From the cell containing the given text, extract its center point as [X, Y] coordinate. 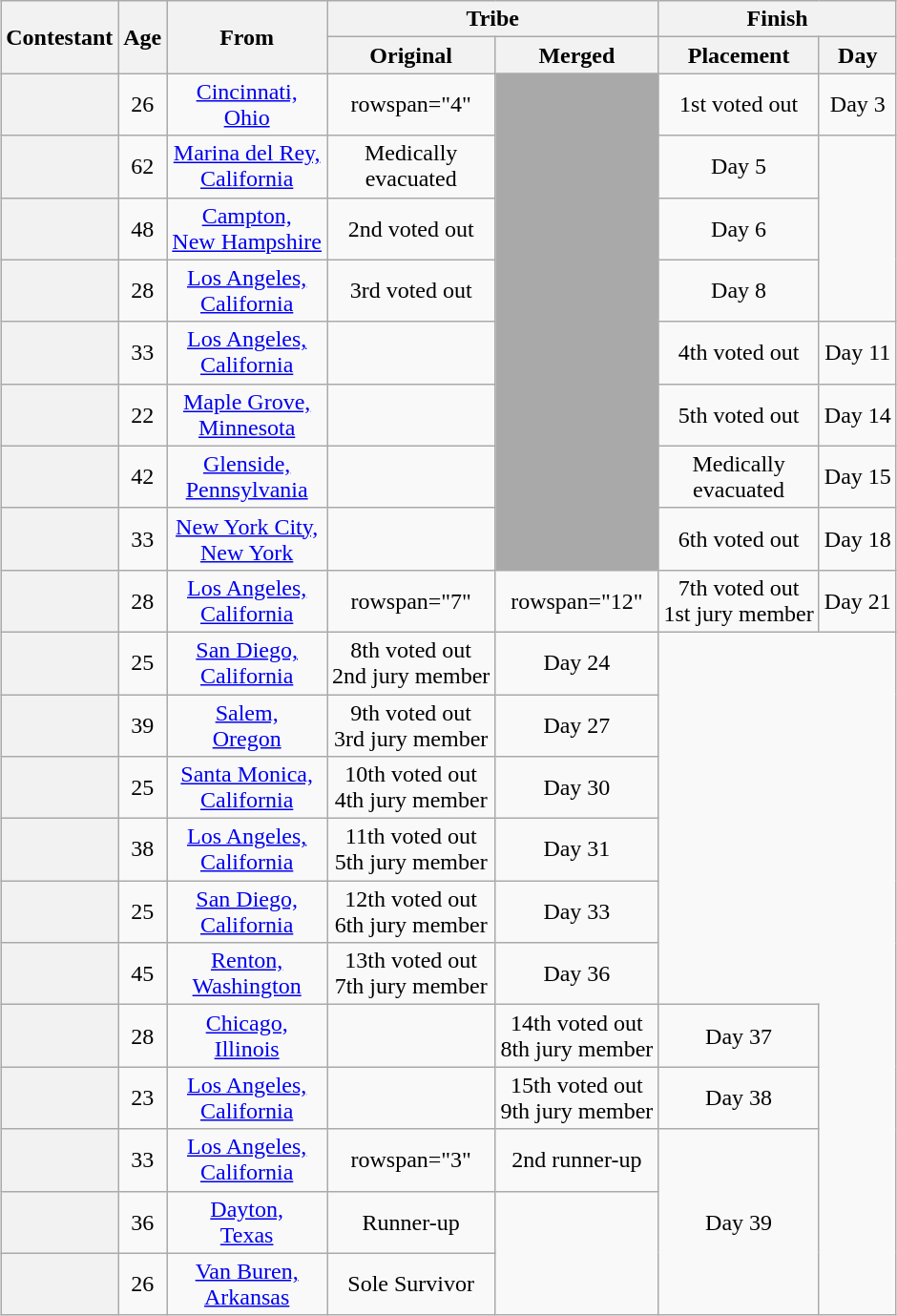
Day 5 [739, 166]
2nd voted out [410, 229]
62 [143, 166]
rowspan="4" [410, 105]
Finish [777, 19]
12th voted out6th jury member [410, 912]
Day 30 [576, 788]
36 [143, 1222]
rowspan="12" [576, 601]
23 [143, 1097]
Renton,Washington [247, 973]
Sole Survivor [410, 1285]
14th voted out8th jury member [576, 1036]
Salem,Oregon [247, 725]
Day 39 [739, 1222]
9th voted out3rd jury member [410, 725]
Day 11 [857, 353]
Maple Grove,Minnesota [247, 414]
Placement [739, 55]
Day 36 [576, 973]
11th voted out5th jury member [410, 849]
From [247, 37]
Original [410, 55]
Day 37 [739, 1036]
Contestant [59, 37]
1st voted out [739, 105]
rowspan="7" [410, 601]
8th voted out2nd jury member [410, 662]
3rd voted out [410, 290]
Day 31 [576, 849]
New York City,New York [247, 538]
Runner-up [410, 1222]
Day 27 [576, 725]
15th voted out9th jury member [576, 1097]
2nd runner-up [576, 1160]
Van Buren,Arkansas [247, 1285]
Day 33 [576, 912]
5th voted out [739, 414]
7th voted out1st jury member [739, 601]
48 [143, 229]
Day 15 [857, 477]
Day 21 [857, 601]
Day 38 [739, 1097]
Age [143, 37]
38 [143, 849]
10th voted out4th jury member [410, 788]
Day [857, 55]
Tribe [492, 19]
Day 3 [857, 105]
Dayton,Texas [247, 1222]
13th voted out7th jury member [410, 973]
Chicago,Illinois [247, 1036]
22 [143, 414]
Day 14 [857, 414]
Day 18 [857, 538]
4th voted out [739, 353]
6th voted out [739, 538]
39 [143, 725]
Day 8 [739, 290]
45 [143, 973]
Day 6 [739, 229]
Day 24 [576, 662]
42 [143, 477]
Glenside,Pennsylvania [247, 477]
Cincinnati,Ohio [247, 105]
Santa Monica,California [247, 788]
Marina del Rey,California [247, 166]
Campton,New Hampshire [247, 229]
rowspan="3" [410, 1160]
Merged [576, 55]
